From the cell containing the given text, extract its center point as (x, y) coordinate. 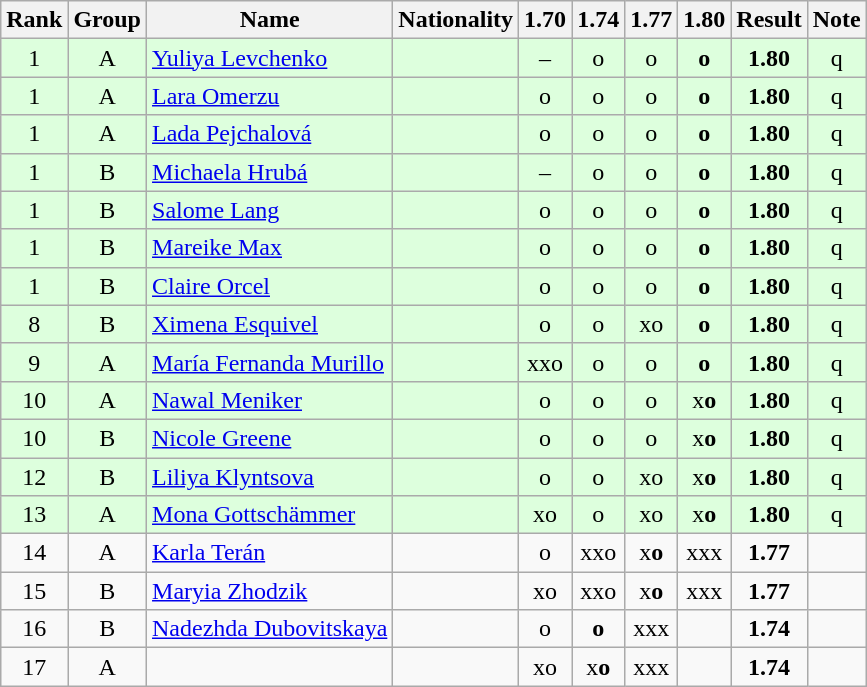
Yuliya Levchenko (270, 58)
Salome Lang (270, 210)
12 (34, 477)
9 (34, 362)
13 (34, 515)
14 (34, 553)
Liliya Klyntsova (270, 477)
15 (34, 591)
María Fernanda Murillo (270, 362)
Mareike Max (270, 248)
Nawal Meniker (270, 400)
Nicole Greene (270, 438)
Ximena Esquivel (270, 324)
Name (270, 20)
8 (34, 324)
Michaela Hrubá (270, 172)
Mona Gottschämmer (270, 515)
Maryia Zhodzik (270, 591)
Nadezhda Dubovitskaya (270, 629)
Note (836, 20)
Result (769, 20)
Karla Terán (270, 553)
Lara Omerzu (270, 96)
Rank (34, 20)
1.70 (546, 20)
Group (108, 20)
Claire Orcel (270, 286)
Nationality (456, 20)
17 (34, 667)
16 (34, 629)
Lada Pejchalová (270, 134)
